Return the [x, y] coordinate for the center point of the cell that contains the specified text.  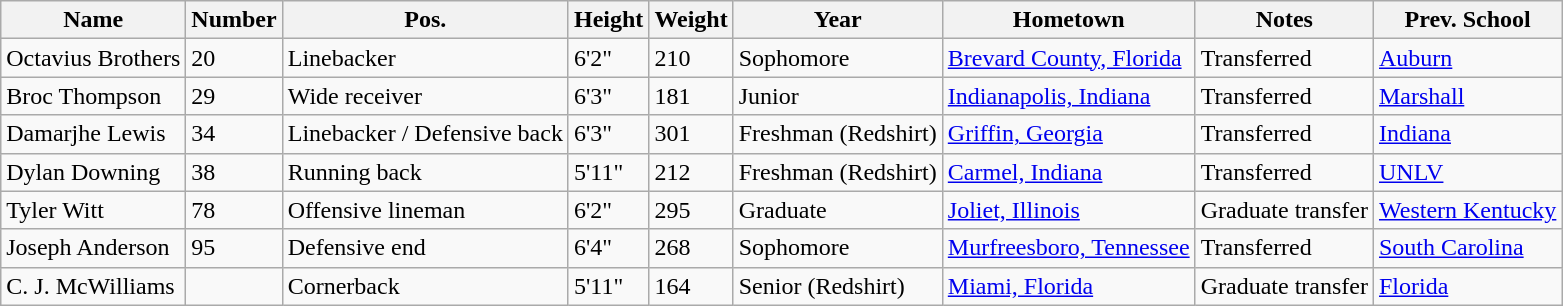
Indianapolis, Indiana [1068, 96]
295 [691, 210]
Year [838, 20]
Linebacker / Defensive back [425, 134]
Wide receiver [425, 96]
Notes [1284, 20]
Defensive end [425, 248]
29 [234, 96]
Prev. School [1467, 20]
Murfreesboro, Tennessee [1068, 248]
Linebacker [425, 58]
Dylan Downing [94, 172]
38 [234, 172]
Joseph Anderson [94, 248]
Cornerback [425, 286]
Auburn [1467, 58]
UNLV [1467, 172]
212 [691, 172]
Octavius Brothers [94, 58]
Western Kentucky [1467, 210]
Weight [691, 20]
Junior [838, 96]
Brevard County, Florida [1068, 58]
Senior (Redshirt) [838, 286]
Height [608, 20]
20 [234, 58]
210 [691, 58]
Carmel, Indiana [1068, 172]
Hometown [1068, 20]
South Carolina [1467, 248]
Running back [425, 172]
78 [234, 210]
Indiana [1467, 134]
164 [691, 286]
Broc Thompson [94, 96]
Damarjhe Lewis [94, 134]
Florida [1467, 286]
301 [691, 134]
Tyler Witt [94, 210]
268 [691, 248]
95 [234, 248]
181 [691, 96]
Marshall [1467, 96]
6'4" [608, 248]
Number [234, 20]
34 [234, 134]
Pos. [425, 20]
Graduate [838, 210]
C. J. McWilliams [94, 286]
Griffin, Georgia [1068, 134]
Miami, Florida [1068, 286]
Offensive lineman [425, 210]
Name [94, 20]
Joliet, Illinois [1068, 210]
